Provide the (X, Y) coordinate of the cell's center where the given text is located.  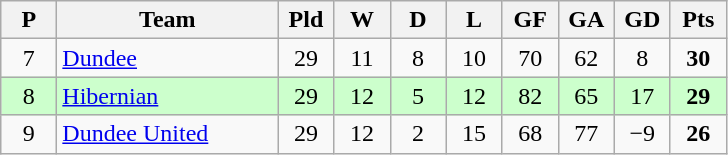
P (29, 20)
Team (168, 20)
5 (418, 96)
11 (362, 58)
GA (586, 20)
77 (586, 134)
Dundee United (168, 134)
GF (530, 20)
30 (698, 58)
Dundee (168, 58)
9 (29, 134)
82 (530, 96)
62 (586, 58)
Pts (698, 20)
−9 (642, 134)
2 (418, 134)
17 (642, 96)
15 (474, 134)
10 (474, 58)
GD (642, 20)
68 (530, 134)
7 (29, 58)
Hibernian (168, 96)
D (418, 20)
65 (586, 96)
L (474, 20)
Pld (306, 20)
70 (530, 58)
26 (698, 134)
W (362, 20)
